Scan for the cell matching the given text and deliver its [x, y] coordinate at center. 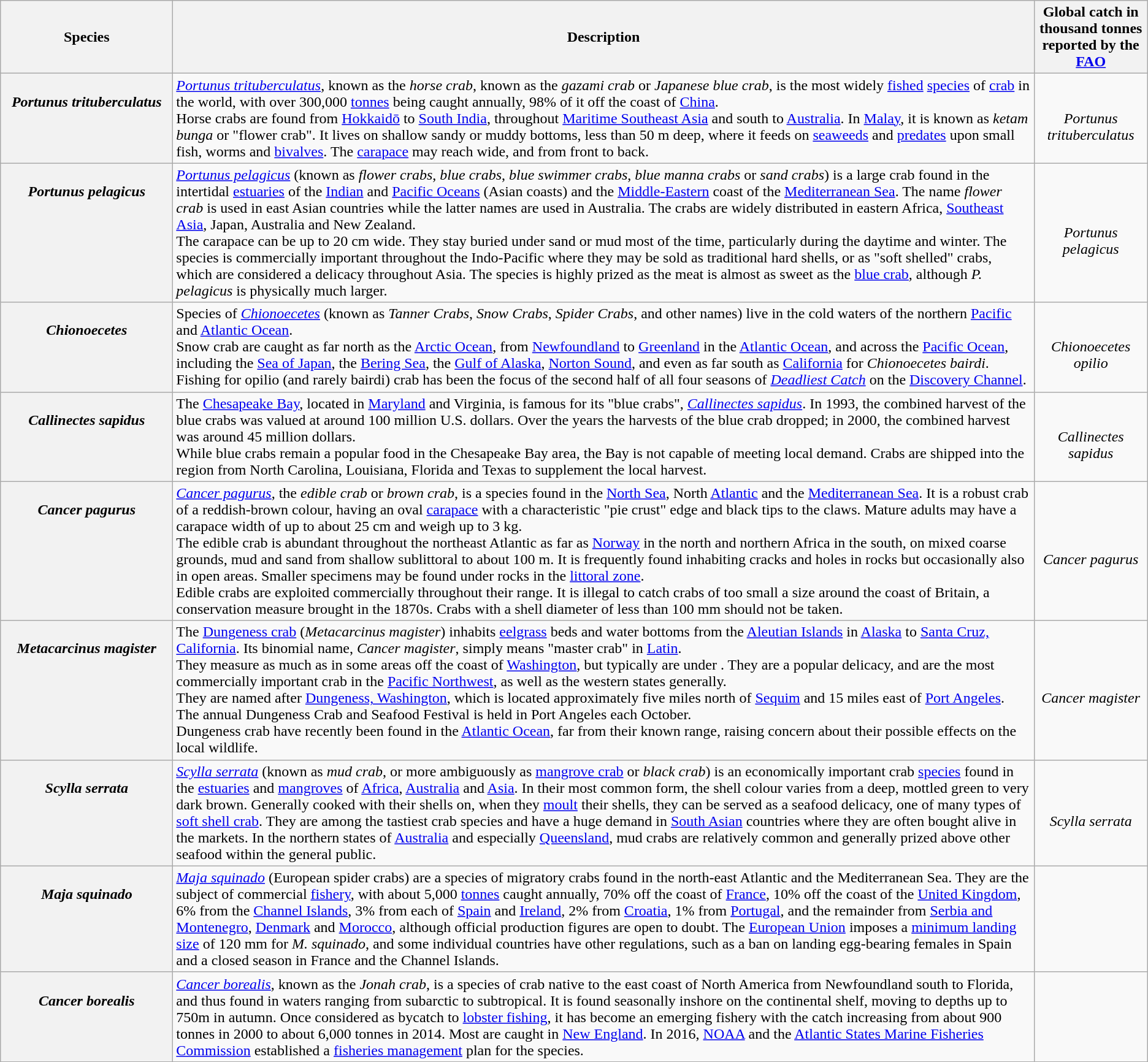
Cancer borealis [87, 1017]
Chionoecetes [87, 347]
Cancer magister [1090, 690]
Species [87, 37]
Metacarcinus magister [87, 690]
Global catch in thousand tonnesreported by the FAO [1090, 37]
Chionoecetes opilio [1090, 347]
Description [603, 37]
Maja squinado [87, 919]
